From the cell containing the given text, extract its center point as (x, y) coordinate. 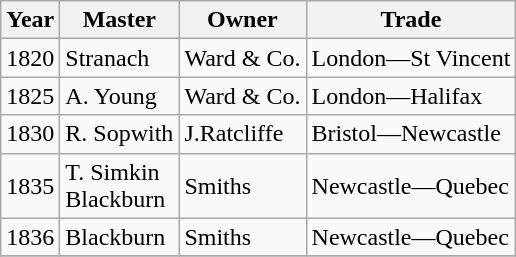
R. Sopwith (120, 134)
Year (30, 20)
Blackburn (120, 237)
Master (120, 20)
1835 (30, 186)
Stranach (120, 58)
1830 (30, 134)
Owner (242, 20)
T. SimkinBlackburn (120, 186)
Trade (411, 20)
1820 (30, 58)
London—Halifax (411, 96)
Bristol—Newcastle (411, 134)
London—St Vincent (411, 58)
A. Young (120, 96)
1836 (30, 237)
J.Ratcliffe (242, 134)
1825 (30, 96)
